Scan for the cell matching the given text and deliver its (X, Y) coordinate at center. 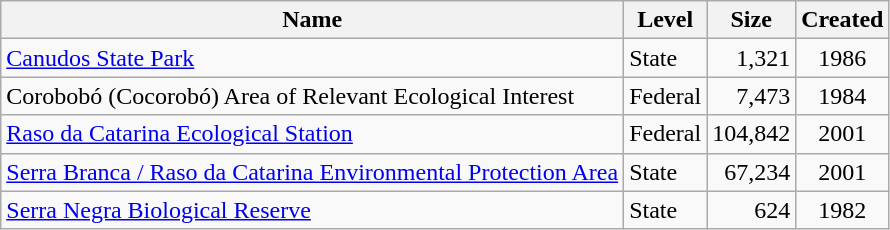
67,234 (752, 172)
1984 (842, 96)
Serra Negra Biological Reserve (312, 210)
Name (312, 20)
Created (842, 20)
Size (752, 20)
Corobobó (Cocorobó) Area of Relevant Ecological Interest (312, 96)
Level (666, 20)
Canudos State Park (312, 58)
7,473 (752, 96)
Serra Branca / Raso da Catarina Environmental Protection Area (312, 172)
1982 (842, 210)
1,321 (752, 58)
104,842 (752, 134)
624 (752, 210)
Raso da Catarina Ecological Station (312, 134)
1986 (842, 58)
